Scan for the cell matching the given text and deliver its (X, Y) coordinate at center. 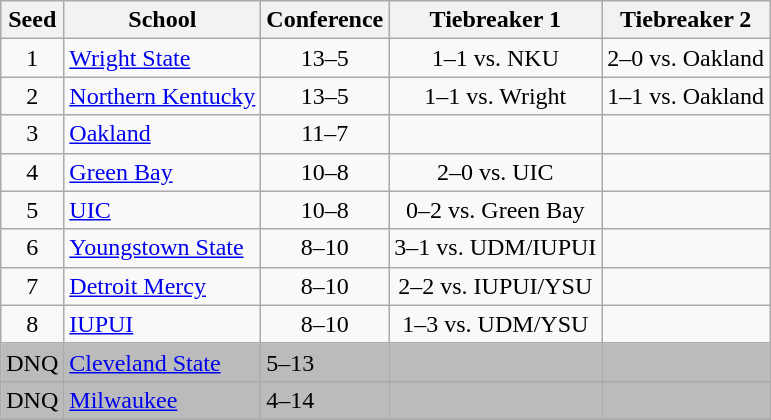
Detroit Mercy (162, 286)
5–13 (325, 362)
1–1 vs. Oakland (686, 96)
Tiebreaker 1 (496, 20)
3 (32, 134)
2 (32, 96)
UIC (162, 210)
Youngstown State (162, 248)
Cleveland State (162, 362)
Seed (32, 20)
1 (32, 58)
3–1 vs. UDM/IUPUI (496, 248)
Conference (325, 20)
IUPUI (162, 324)
1–1 vs. NKU (496, 58)
6 (32, 248)
0–2 vs. Green Bay (496, 210)
Wright State (162, 58)
Northern Kentucky (162, 96)
4–14 (325, 400)
2–0 vs. Oakland (686, 58)
Green Bay (162, 172)
School (162, 20)
Oakland (162, 134)
11–7 (325, 134)
5 (32, 210)
7 (32, 286)
1–3 vs. UDM/YSU (496, 324)
4 (32, 172)
2–0 vs. UIC (496, 172)
2–2 vs. IUPUI/YSU (496, 286)
8 (32, 324)
Tiebreaker 2 (686, 20)
Milwaukee (162, 400)
1–1 vs. Wright (496, 96)
